Return [X, Y] of the center of cell containing provided text 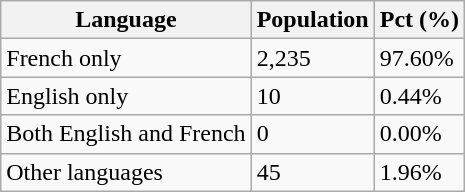
Pct (%) [419, 20]
French only [126, 58]
0.44% [419, 96]
0 [312, 134]
Other languages [126, 172]
2,235 [312, 58]
Both English and French [126, 134]
English only [126, 96]
1.96% [419, 172]
10 [312, 96]
Population [312, 20]
Language [126, 20]
97.60% [419, 58]
0.00% [419, 134]
45 [312, 172]
